Scan for the cell matching the given text and deliver its [x, y] coordinate at center. 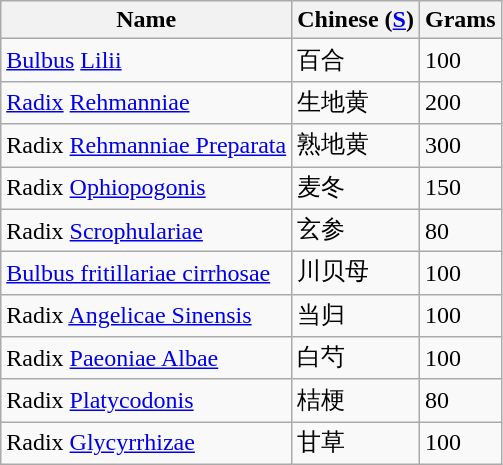
甘草 [356, 444]
300 [460, 146]
玄参 [356, 230]
川贝母 [356, 274]
白芍 [356, 358]
Chinese (S) [356, 20]
Radix Rehmanniae Preparata [146, 146]
Radix Rehmanniae [146, 102]
Radix Ophiopogonis [146, 188]
当归 [356, 316]
生地黄 [356, 102]
Radix Paeoniae Albae [146, 358]
Grams [460, 20]
Radix Glycyrrhizae [146, 444]
百合 [356, 60]
Bulbus Lilii [146, 60]
Radix Angelicae Sinensis [146, 316]
Bulbus fritillariae cirrhosae [146, 274]
Radix Scrophulariae [146, 230]
麦冬 [356, 188]
Name [146, 20]
150 [460, 188]
桔梗 [356, 400]
熟地黄 [356, 146]
Radix Platycodonis [146, 400]
200 [460, 102]
